Pinpoint the cell where the given text exists, returning its (X, Y) midpoint coordinate. 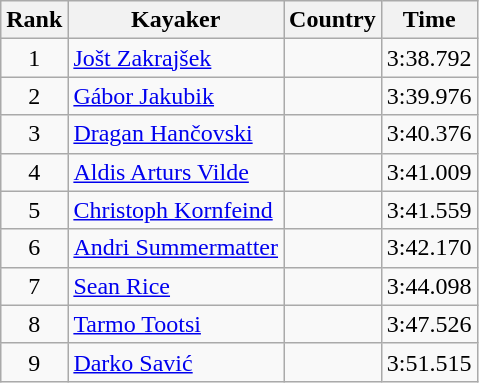
7 (34, 286)
6 (34, 248)
3:38.792 (429, 58)
Tarmo Tootsi (176, 324)
3:41.559 (429, 210)
3:47.526 (429, 324)
Kayaker (176, 20)
Jošt Zakrajšek (176, 58)
4 (34, 172)
Sean Rice (176, 286)
Dragan Hančovski (176, 134)
Darko Savić (176, 362)
5 (34, 210)
1 (34, 58)
3:42.170 (429, 248)
3:44.098 (429, 286)
Gábor Jakubik (176, 96)
8 (34, 324)
9 (34, 362)
3 (34, 134)
2 (34, 96)
Christoph Kornfeind (176, 210)
3:40.376 (429, 134)
Rank (34, 20)
Time (429, 20)
Aldis Arturs Vilde (176, 172)
3:51.515 (429, 362)
Country (333, 20)
3:41.009 (429, 172)
Andri Summermatter (176, 248)
3:39.976 (429, 96)
